Locate the cell with the specified text and output its (X, Y) center coordinate. 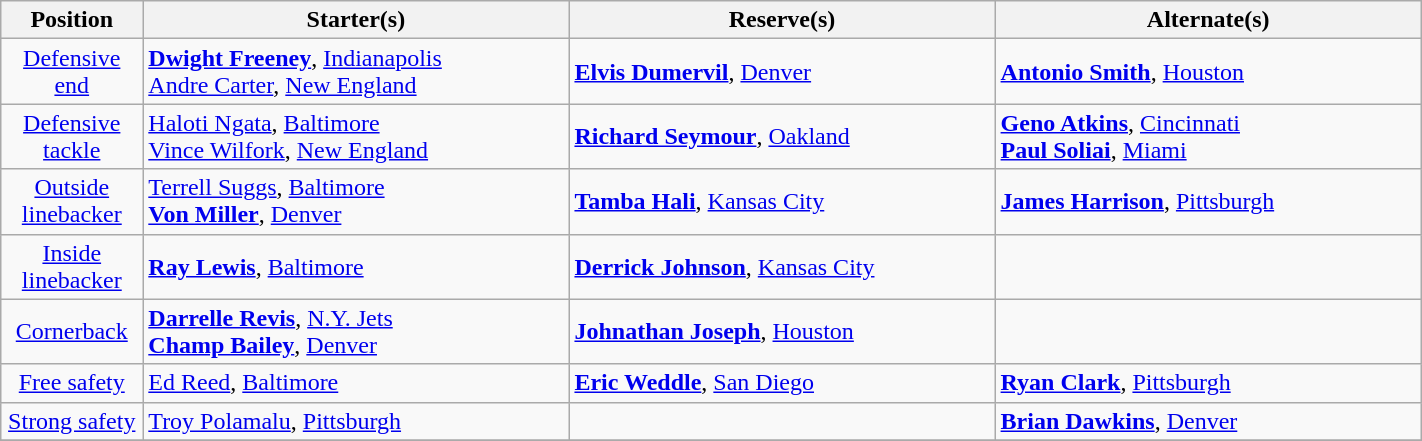
Alternate(s) (1208, 20)
Derrick Johnson, Kansas City (782, 266)
Position (72, 20)
Haloti Ngata, Baltimore Vince Wilfork, New England (356, 136)
Reserve(s) (782, 20)
Inside linebacker (72, 266)
Troy Polamalu, Pittsburgh (356, 421)
Ed Reed, Baltimore (356, 383)
Richard Seymour, Oakland (782, 136)
James Harrison, Pittsburgh (1208, 202)
Strong safety (72, 421)
Geno Atkins, Cincinnati Paul Soliai, Miami (1208, 136)
Elvis Dumervil, Denver (782, 72)
Johnathan Joseph, Houston (782, 332)
Ray Lewis, Baltimore (356, 266)
Ryan Clark, Pittsburgh (1208, 383)
Tamba Hali, Kansas City (782, 202)
Antonio Smith, Houston (1208, 72)
Free safety (72, 383)
Brian Dawkins, Denver (1208, 421)
Starter(s) (356, 20)
Outside linebacker (72, 202)
Defensive tackle (72, 136)
Cornerback (72, 332)
Darrelle Revis, N.Y. Jets Champ Bailey, Denver (356, 332)
Terrell Suggs, Baltimore Von Miller, Denver (356, 202)
Eric Weddle, San Diego (782, 383)
Dwight Freeney, Indianapolis Andre Carter, New England (356, 72)
Defensive end (72, 72)
